From the cell containing the given text, extract its center point as (x, y) coordinate. 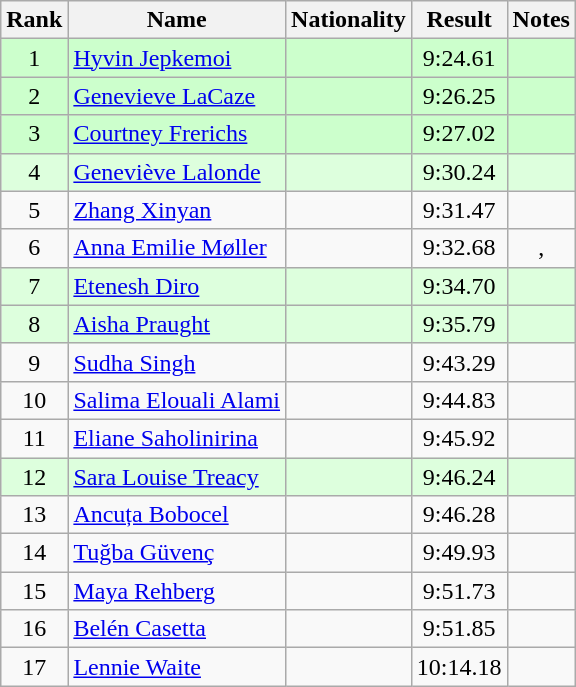
Sudha Singh (177, 362)
Aisha Praught (177, 324)
9:24.61 (459, 58)
13 (34, 515)
9:26.25 (459, 96)
9:51.73 (459, 591)
Tuğba Güvenç (177, 553)
10:14.18 (459, 667)
Salima Elouali Alami (177, 400)
16 (34, 629)
Geneviève Lalonde (177, 172)
Result (459, 20)
5 (34, 210)
4 (34, 172)
15 (34, 591)
2 (34, 96)
12 (34, 477)
9:46.24 (459, 477)
6 (34, 248)
, (541, 248)
11 (34, 438)
Zhang Xinyan (177, 210)
Ancuța Bobocel (177, 515)
1 (34, 58)
Belén Casetta (177, 629)
Rank (34, 20)
3 (34, 134)
Notes (541, 20)
9:46.28 (459, 515)
14 (34, 553)
8 (34, 324)
9:34.70 (459, 286)
Nationality (349, 20)
9:35.79 (459, 324)
10 (34, 400)
9:43.29 (459, 362)
Hyvin Jepkemoi (177, 58)
9:45.92 (459, 438)
9:27.02 (459, 134)
7 (34, 286)
17 (34, 667)
9 (34, 362)
9:51.85 (459, 629)
9:44.83 (459, 400)
Eliane Saholinirina (177, 438)
Maya Rehberg (177, 591)
9:31.47 (459, 210)
Sara Louise Treacy (177, 477)
Name (177, 20)
9:30.24 (459, 172)
Lennie Waite (177, 667)
9:32.68 (459, 248)
Genevieve LaCaze (177, 96)
Anna Emilie Møller (177, 248)
Courtney Frerichs (177, 134)
Etenesh Diro (177, 286)
9:49.93 (459, 553)
